Extract the (x, y) coordinate from the center of the cell holding the provided text.  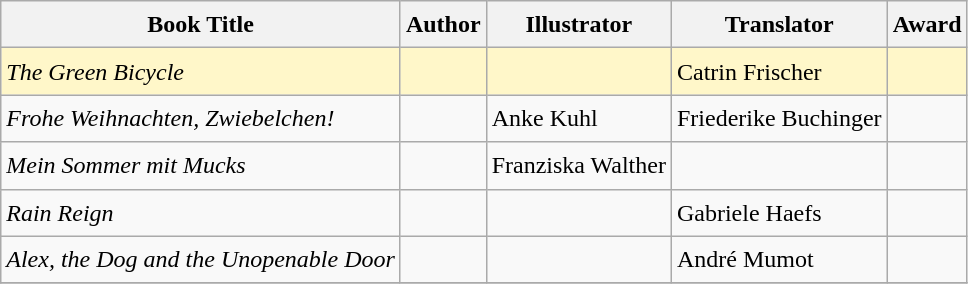
André Mumot (779, 260)
The Green Bicycle (201, 72)
Friederike Buchinger (779, 118)
Translator (779, 24)
Gabriele Haefs (779, 212)
Rain Reign (201, 212)
Alex, the Dog and the Unopenable Door (201, 260)
Frohe Weihnachten, Zwiebelchen! (201, 118)
Award (927, 24)
Franziska Walther (578, 166)
Anke Kuhl (578, 118)
Illustrator (578, 24)
Author (443, 24)
Book Title (201, 24)
Catrin Frischer (779, 72)
Mein Sommer mit Mucks (201, 166)
